Output the (X, Y) coordinate of the center of the cell containing the given text.  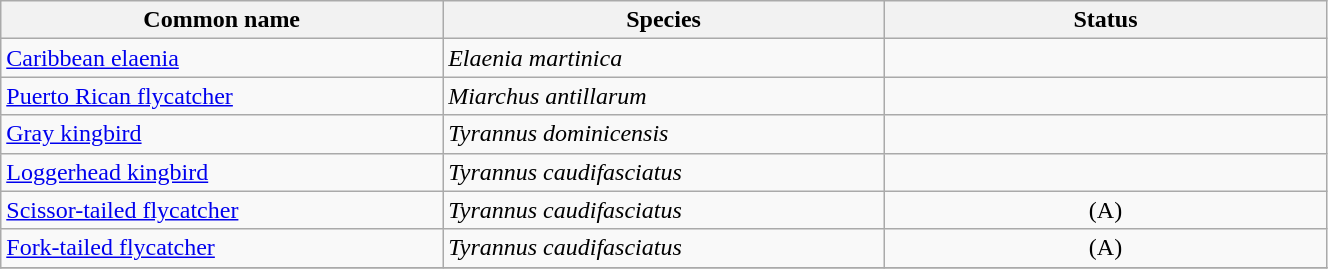
Fork-tailed flycatcher (222, 248)
Puerto Rican flycatcher (222, 96)
Elaenia martinica (664, 58)
Species (664, 20)
Miarchus antillarum (664, 96)
Tyrannus dominicensis (664, 134)
Caribbean elaenia (222, 58)
Gray kingbird (222, 134)
Common name (222, 20)
Scissor-tailed flycatcher (222, 210)
Status (1106, 20)
Loggerhead kingbird (222, 172)
